Search for the cell housing the specified text and yield its (x, y) center coordinate. 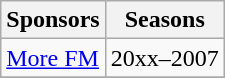
Sponsors (53, 20)
More FM (53, 58)
Seasons (164, 20)
20xx–2007 (164, 58)
